Locate the cell with the specified text and output its (X, Y) center coordinate. 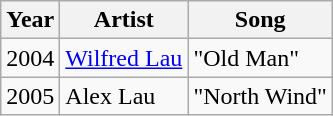
Wilfred Lau (124, 58)
Artist (124, 20)
"North Wind" (260, 96)
"Old Man" (260, 58)
2005 (30, 96)
Alex Lau (124, 96)
Year (30, 20)
2004 (30, 58)
Song (260, 20)
